Output the (x, y) coordinate of the center of the cell containing the given text.  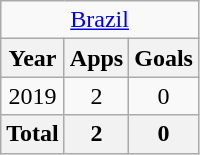
Year (33, 58)
Total (33, 134)
Goals (164, 58)
Apps (96, 58)
Brazil (100, 20)
2019 (33, 96)
